Search for the cell housing the specified text and yield its (X, Y) center coordinate. 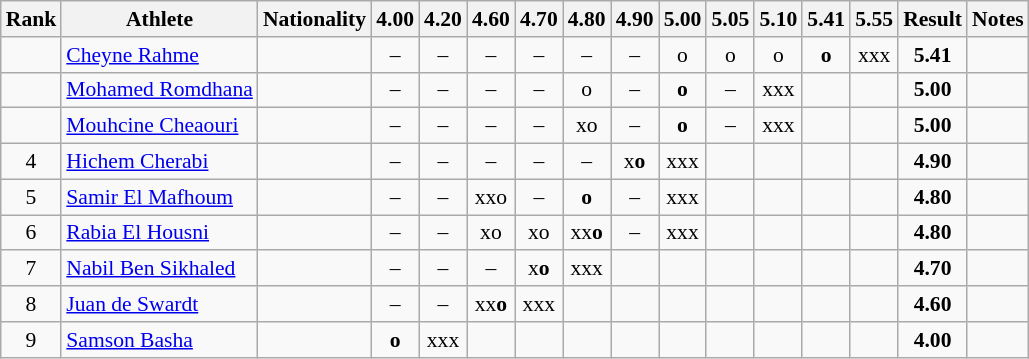
5.10 (778, 19)
6 (32, 233)
Athlete (160, 19)
Nationality (314, 19)
Cheyne Rahme (160, 55)
Nabil Ben Sikhaled (160, 269)
4 (32, 162)
Rank (32, 19)
Hichem Cherabi (160, 162)
5.55 (874, 19)
9 (32, 340)
8 (32, 304)
Mouhcine Cheaouri (160, 126)
Juan de Swardt (160, 304)
7 (32, 269)
5 (32, 197)
Rabia El Housni (160, 233)
Samir El Mafhoum (160, 197)
Mohamed Romdhana (160, 90)
Result (932, 19)
Notes (998, 19)
5.05 (730, 19)
Samson Basha (160, 340)
4.20 (443, 19)
